Locate the cell with the specified text and output its (X, Y) center coordinate. 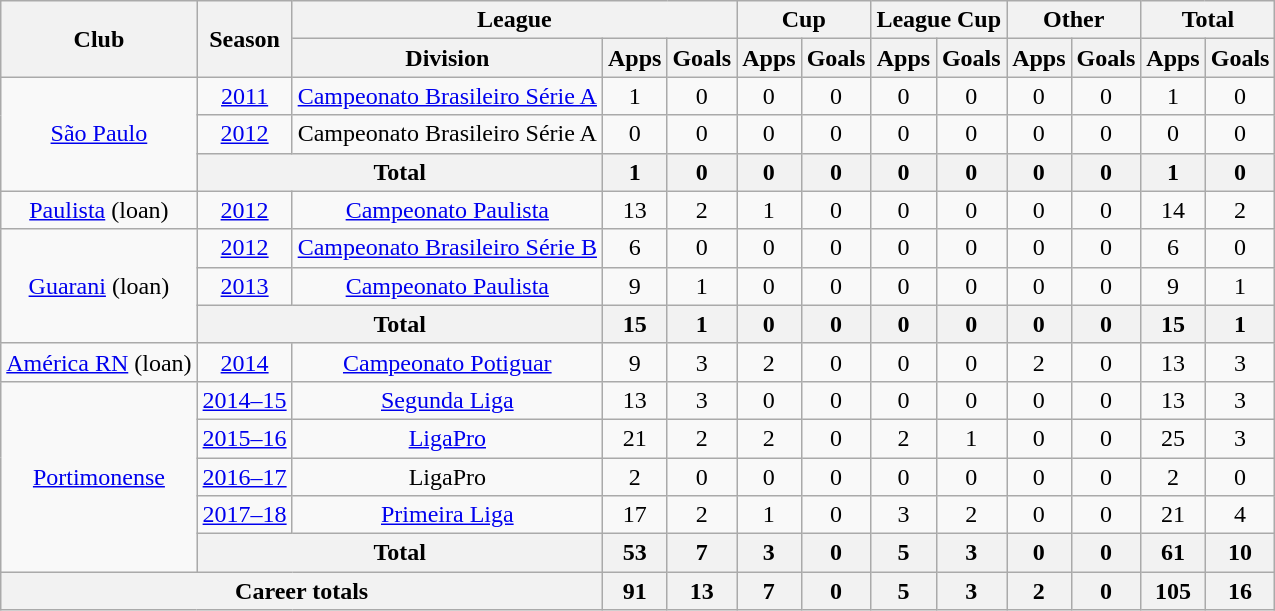
4 (1240, 515)
Campeonato Brasileiro Série B (447, 248)
Career totals (302, 591)
League (514, 20)
2016–17 (244, 477)
16 (1240, 591)
2013 (244, 286)
Cup (804, 20)
14 (1173, 210)
São Paulo (99, 134)
Division (447, 58)
League Cup (939, 20)
2011 (244, 96)
Other (1074, 20)
Portimonense (99, 476)
53 (634, 553)
105 (1173, 591)
91 (634, 591)
Segunda Liga (447, 400)
61 (1173, 553)
Season (244, 39)
Guarani (loan) (99, 286)
Paulista (loan) (99, 210)
25 (1173, 438)
2015–16 (244, 438)
10 (1240, 553)
2014–15 (244, 400)
Primeira Liga (447, 515)
2017–18 (244, 515)
2014 (244, 362)
América RN (loan) (99, 362)
Club (99, 39)
17 (634, 515)
Campeonato Potiguar (447, 362)
